Scan for the cell matching the given text and deliver its [X, Y] coordinate at center. 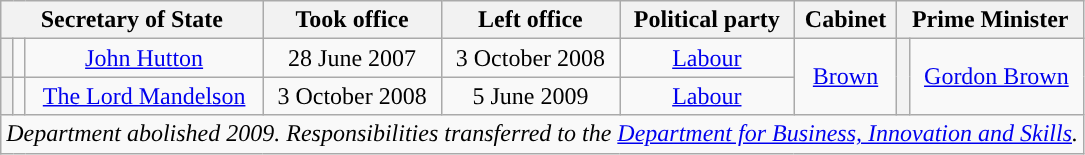
John Hutton [144, 58]
Prime Minister [990, 20]
28 June 2007 [352, 58]
Secretary of State [132, 20]
Cabinet [846, 20]
Political party [708, 20]
The Lord Mandelson [144, 96]
Gordon Brown [996, 77]
Brown [846, 77]
5 June 2009 [530, 96]
Department abolished 2009. Responsibilities transferred to the Department for Business, Innovation and Skills. [542, 134]
Left office [530, 20]
Took office [352, 20]
